Determine the (X, Y) coordinate at the center of the cell enclosing the given text.  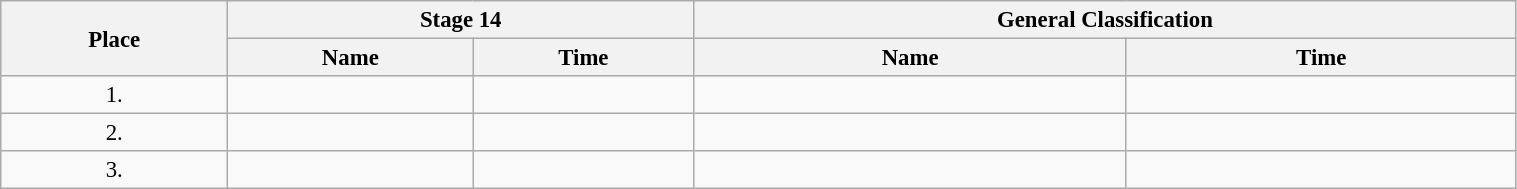
Stage 14 (461, 20)
General Classification (1105, 20)
3. (114, 170)
2. (114, 133)
1. (114, 95)
Place (114, 38)
